Pinpoint the cell where the given text exists, returning its [X, Y] midpoint coordinate. 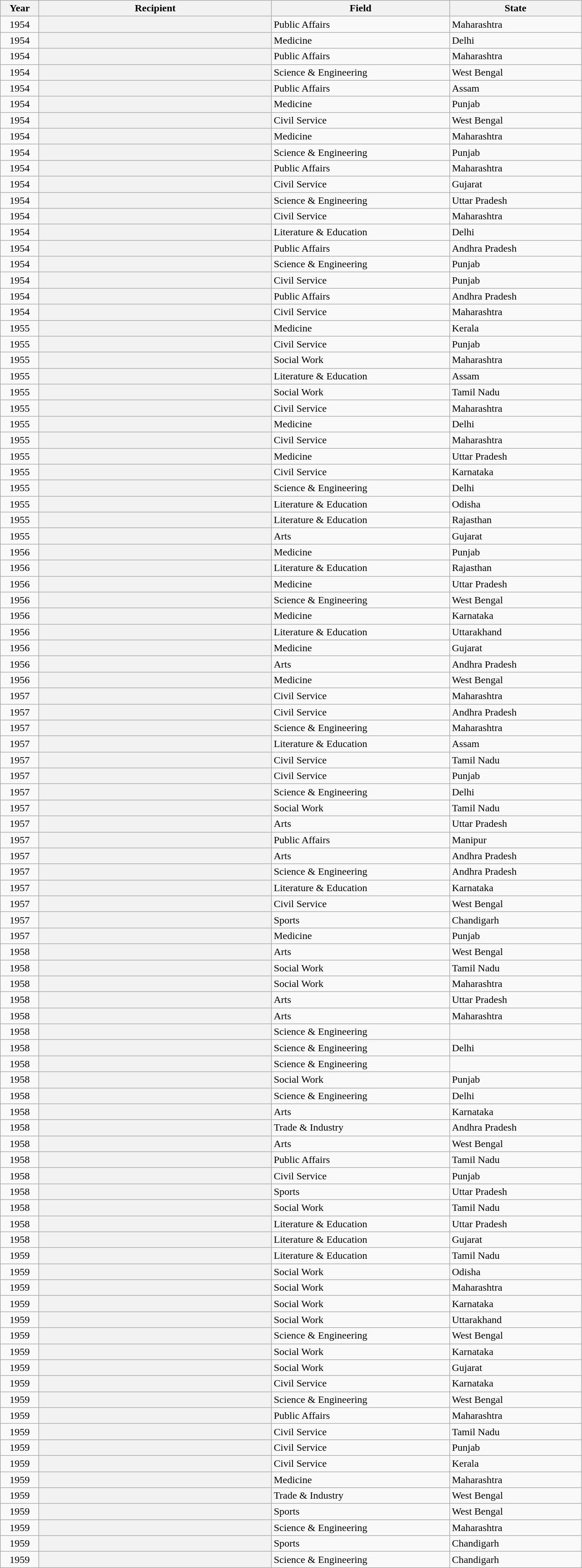
Manipur [515, 840]
State [515, 8]
Field [361, 8]
Recipient [155, 8]
Year [20, 8]
